From the cell containing the given text, extract its center point as [x, y] coordinate. 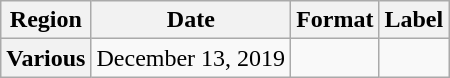
December 13, 2019 [191, 58]
Various [46, 58]
Format [335, 20]
Region [46, 20]
Label [414, 20]
Date [191, 20]
